Detect which cell encompasses the target text, then output its (x, y) center coordinate. 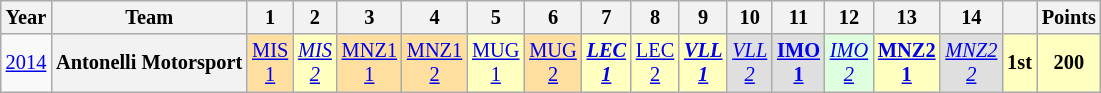
11 (798, 17)
9 (703, 17)
5 (496, 17)
14 (971, 17)
IMO1 (798, 63)
Year (26, 17)
MNZ21 (906, 63)
Team (149, 17)
7 (606, 17)
VLL2 (750, 63)
13 (906, 17)
LEC2 (655, 63)
2014 (26, 63)
1st (1020, 63)
IMO2 (849, 63)
MIS1 (270, 63)
4 (434, 17)
MUG2 (552, 63)
8 (655, 17)
1 (270, 17)
10 (750, 17)
MNZ11 (370, 63)
MNZ12 (434, 63)
Antonelli Motorsport (149, 63)
MUG1 (496, 63)
LEC1 (606, 63)
200 (1069, 63)
2 (315, 17)
12 (849, 17)
3 (370, 17)
MIS2 (315, 63)
6 (552, 17)
Points (1069, 17)
VLL1 (703, 63)
MNZ22 (971, 63)
